Identify which cell holds the provided text, then report its (x, y) central coordinate. 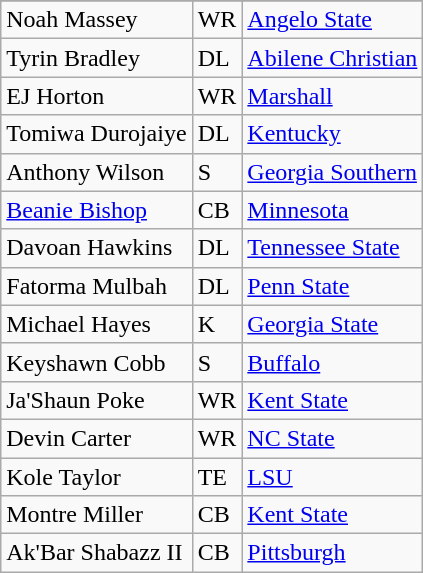
Minnesota (332, 210)
Michael Hayes (96, 324)
Marshall (332, 96)
NC State (332, 438)
Keyshawn Cobb (96, 362)
Buffalo (332, 362)
Georgia State (332, 324)
Fatorma Mulbah (96, 286)
TE (217, 477)
Ak'Bar Shabazz II (96, 553)
Davoan Hawkins (96, 248)
EJ Horton (96, 96)
Angelo State (332, 20)
Noah Massey (96, 20)
Ja'Shaun Poke (96, 400)
Tyrin Bradley (96, 58)
Pittsburgh (332, 553)
Tomiwa Durojaiye (96, 134)
K (217, 324)
Devin Carter (96, 438)
Georgia Southern (332, 172)
Anthony Wilson (96, 172)
Tennessee State (332, 248)
Kole Taylor (96, 477)
Kentucky (332, 134)
LSU (332, 477)
Montre Miller (96, 515)
Beanie Bishop (96, 210)
Abilene Christian (332, 58)
Penn State (332, 286)
